Pinpoint the cell where the given text exists, returning its [X, Y] midpoint coordinate. 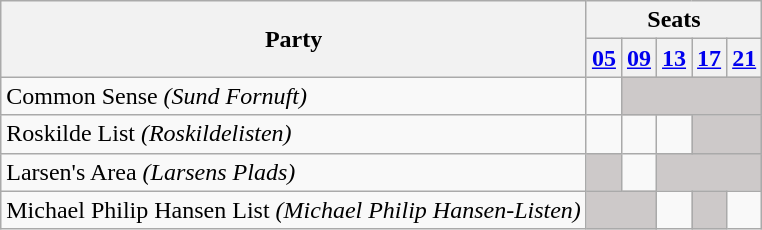
Seats [674, 20]
13 [674, 58]
Common Sense (Sund Fornuft) [294, 96]
05 [604, 58]
Larsen's Area (Larsens Plads) [294, 172]
Roskilde List (Roskildelisten) [294, 134]
09 [638, 58]
Party [294, 39]
17 [710, 58]
21 [744, 58]
Michael Philip Hansen List (Michael Philip Hansen-Listen) [294, 210]
